Return the (x, y) coordinate for the center point of the cell that contains the specified text.  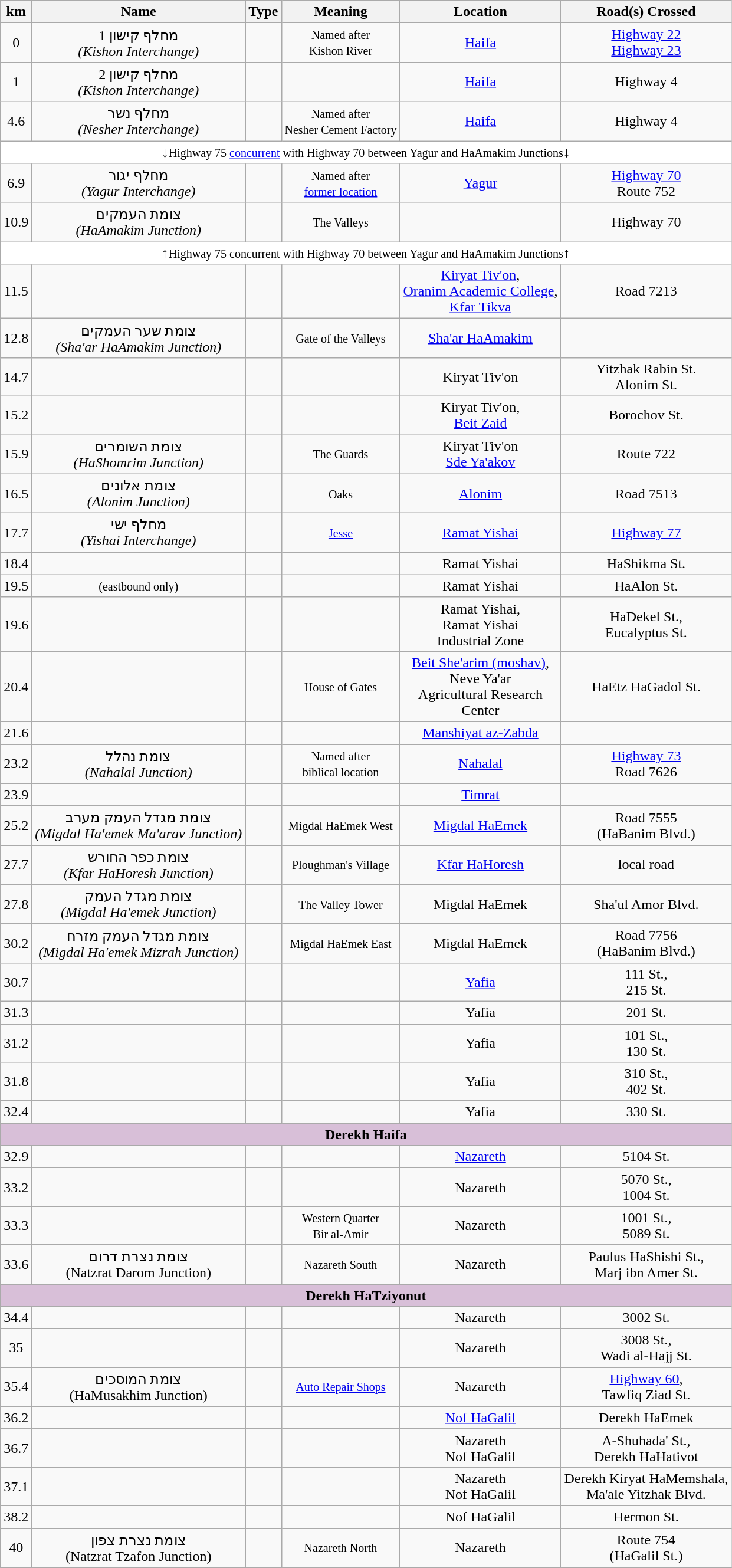
23.9 (17, 795)
Highway 70 Route 752 (646, 183)
Route 754(HaGalil St.) (646, 1548)
HaShikma St. (646, 563)
HaEtz HaGadol St. (646, 687)
111 St.,215 St. (646, 982)
Derekh Haifa (366, 1134)
30.7 (17, 982)
The Guards (341, 454)
12.8 (17, 339)
1001 St.,5089 St. (646, 1226)
Jesse (341, 533)
Road 7213 (646, 291)
Migdal HaEmek West (341, 826)
A-Shuhada' St.,Derekh HaHativot (646, 1448)
19.6 (17, 624)
19.5 (17, 586)
Ploughman's Village (341, 865)
Manshiyat az-Zabda (480, 733)
Alonim (480, 493)
14.7 (17, 376)
Nahalal (480, 765)
Nazareth North (341, 1548)
Auto Repair Shops (341, 1387)
Migdal HaEmek East (341, 944)
km (17, 12)
local road (646, 865)
צומת השומרים(HaShomrim Junction) (139, 454)
צומת נצרת דרום(Natzrat Darom Junction) (139, 1265)
Derekh HaTziyonut (366, 1295)
מחלף קישון 2(Kishon Interchange) (139, 81)
15.2 (17, 415)
צומת אלונים(Alonim Junction) (139, 493)
Named afterNesher Cement Factory (341, 122)
Oaks (341, 493)
11.5 (17, 291)
5104 St. (646, 1157)
צומת כפר החורש(Kfar HaHoresh Junction) (139, 865)
צומת העמקים(HaAmakim Junction) (139, 222)
צומת שער העמקים(Sha'ar HaAmakim Junction) (139, 339)
5070 St.,1004 St. (646, 1187)
6.9 (17, 183)
40 (17, 1548)
Highway 77 (646, 533)
מחלף יגור(Yagur Interchange) (139, 183)
36.7 (17, 1448)
36.2 (17, 1418)
Yagur (480, 183)
Sha'ul Amor Blvd. (646, 904)
25.2 (17, 826)
33.3 (17, 1226)
33.6 (17, 1265)
31.2 (17, 1043)
צומת המוסכים(HaMusakhim Junction) (139, 1387)
↓Highway 75 concurrent with Highway 70 between Yagur and HaAmakim Junctions↓ (366, 152)
Road 7513 (646, 493)
101 St.,130 St. (646, 1043)
צומת מגדל העמק מזרח(Migdal Ha'emek Mizrah Junction) (139, 944)
Yitzhak Rabin St.Alonim St. (646, 376)
27.7 (17, 865)
Beit She'arim (moshav),Neve Ya'arAgricultural ResearchCenter (480, 687)
מחלף נשר(Nesher Interchange) (139, 122)
1 (17, 81)
27.8 (17, 904)
Kiryat Tiv'on,Beit Zaid (480, 415)
צומת מגדל העמק(Migdal Ha'emek Junction) (139, 904)
4.6 (17, 122)
Highway 22 Highway 23 (646, 42)
35 (17, 1349)
0 (17, 42)
20.4 (17, 687)
Named afterformer location (341, 183)
Road(s) Crossed (646, 12)
Timrat (480, 795)
Road 7756(HaBanim Blvd.) (646, 944)
Name (139, 12)
Location (480, 12)
3008 St.,Wadi al-Hajj St. (646, 1349)
Derekh Kiryat HaMemshala,Ma'ale Yitzhak Blvd. (646, 1487)
Kfar HaHoresh (480, 865)
201 St. (646, 1012)
32.4 (17, 1112)
16.5 (17, 493)
Highway 73 Road 7626 (646, 765)
310 St.,402 St. (646, 1082)
↑Highway 75 concurrent with Highway 70 between Yagur and HaAmakim Junctions↑ (366, 253)
Paulus HaShishi St.,Marj ibn Amer St. (646, 1265)
Highway 70 (646, 222)
330 St. (646, 1112)
37.1 (17, 1487)
The Valley Tower (341, 904)
Kiryat Tiv'onSde Ya'akov (480, 454)
Kiryat Tiv'on (480, 376)
צומת מגדל העמק מערב(Migdal Ha'emek Ma'arav Junction) (139, 826)
23.2 (17, 765)
Kiryat Tiv'on,Oranim Academic College,Kfar Tikva (480, 291)
Highway 60,Tawfiq Ziad St. (646, 1387)
Road 7555(HaBanim Blvd.) (646, 826)
Borochov St. (646, 415)
מחלף ישי(Yishai Interchange) (139, 533)
Ramat Yishai,Ramat YishaiIndustrial Zone (480, 624)
Route 722 (646, 454)
33.2 (17, 1187)
House of Gates (341, 687)
Named afterKishon River (341, 42)
Type (263, 12)
Sha'ar HaAmakim (480, 339)
18.4 (17, 563)
21.6 (17, 733)
Named afterbiblical location (341, 765)
31.3 (17, 1012)
The Valleys (341, 222)
Gate of the Valleys (341, 339)
Western QuarterBir al-Amir (341, 1226)
10.9 (17, 222)
(eastbound only) (139, 586)
35.4 (17, 1387)
3002 St. (646, 1318)
Hermon St. (646, 1517)
31.8 (17, 1082)
Meaning (341, 12)
30.2 (17, 944)
17.7 (17, 533)
15.9 (17, 454)
HaAlon St. (646, 586)
Nazareth South (341, 1265)
צומת נהלל(Nahalal Junction) (139, 765)
HaDekel St.,Eucalyptus St. (646, 624)
34.4 (17, 1318)
32.9 (17, 1157)
Derekh HaEmek (646, 1418)
צומת נצרת צפון(Natzrat Tzafon Junction) (139, 1548)
מחלף קישון 1(Kishon Interchange) (139, 42)
38.2 (17, 1517)
